Extract the [x, y] coordinate from the center of the cell holding the provided text.  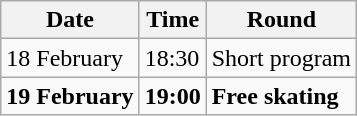
Time [172, 20]
Free skating [281, 96]
18:30 [172, 58]
19 February [70, 96]
Short program [281, 58]
Round [281, 20]
Date [70, 20]
18 February [70, 58]
19:00 [172, 96]
